Identify which cell holds the provided text, then report its (X, Y) central coordinate. 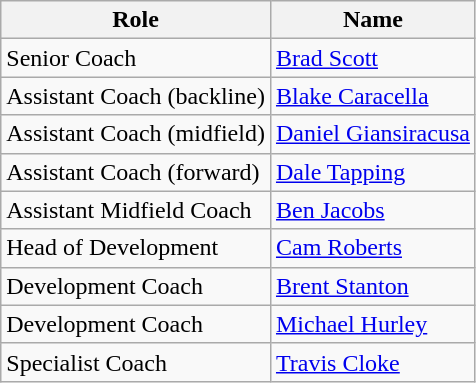
Daniel Giansiracusa (372, 134)
Michael Hurley (372, 324)
Brent Stanton (372, 286)
Brad Scott (372, 58)
Role (136, 20)
Name (372, 20)
Assistant Coach (backline) (136, 96)
Cam Roberts (372, 248)
Assistant Coach (midfield) (136, 134)
Specialist Coach (136, 362)
Dale Tapping (372, 172)
Travis Cloke (372, 362)
Blake Caracella (372, 96)
Head of Development (136, 248)
Senior Coach (136, 58)
Assistant Midfield Coach (136, 210)
Assistant Coach (forward) (136, 172)
Ben Jacobs (372, 210)
